Return the (X, Y) coordinate for the center point of the cell that contains the specified text.  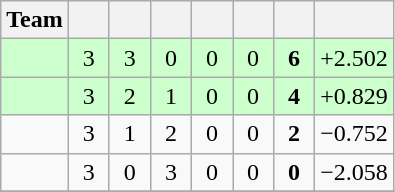
−0.752 (354, 134)
+0.829 (354, 96)
−2.058 (354, 172)
6 (294, 58)
Team (35, 20)
4 (294, 96)
+2.502 (354, 58)
